Identify which cell holds the provided text, then report its (x, y) central coordinate. 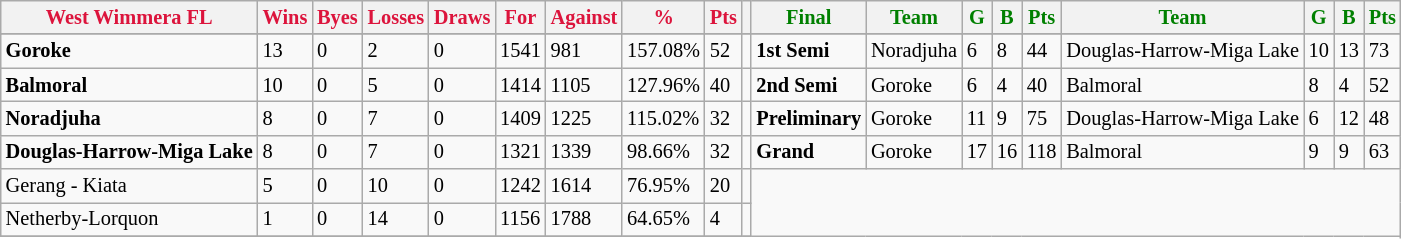
14 (396, 219)
73 (1382, 51)
For (520, 17)
48 (1382, 118)
98.66% (664, 152)
Wins (286, 17)
Netherby-Lorquon (130, 219)
44 (1042, 51)
West Wimmera FL (130, 17)
1614 (584, 186)
2 (396, 51)
1 (286, 219)
76.95% (664, 186)
1st Semi (808, 51)
1339 (584, 152)
1788 (584, 219)
Draws (462, 17)
16 (1007, 152)
63 (1382, 152)
Against (584, 17)
% (664, 17)
75 (1042, 118)
157.08% (664, 51)
Grand (808, 152)
1225 (584, 118)
1321 (520, 152)
Byes (337, 17)
Preliminary (808, 118)
981 (584, 51)
Final (808, 17)
1242 (520, 186)
17 (977, 152)
Gerang - Kiata (130, 186)
64.65% (664, 219)
11 (977, 118)
1105 (584, 85)
Losses (396, 17)
115.02% (664, 118)
127.96% (664, 85)
12 (1349, 118)
20 (724, 186)
2nd Semi (808, 85)
1414 (520, 85)
1409 (520, 118)
1156 (520, 219)
118 (1042, 152)
1541 (520, 51)
